Search for the cell housing the specified text and yield its [X, Y] center coordinate. 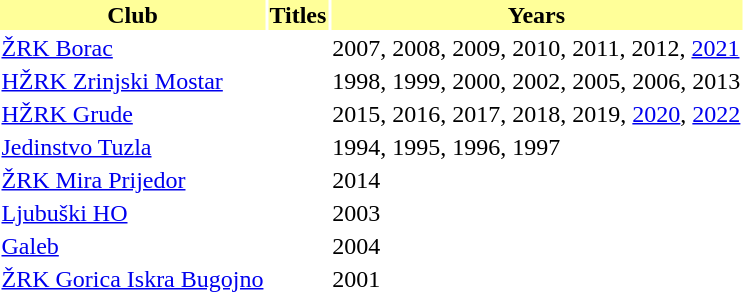
1998, 1999, 2000, 2002, 2005, 2006, 2013 [536, 81]
2004 [536, 246]
Jedinstvo Tuzla [132, 147]
Years [536, 15]
2003 [536, 213]
2007, 2008, 2009, 2010, 2011, 2012, 2021 [536, 48]
HŽRK Zrinjski Mostar [132, 81]
Ljubuški HO [132, 213]
2015, 2016, 2017, 2018, 2019, 2020, 2022 [536, 114]
2014 [536, 180]
ŽRK Borac [132, 48]
HŽRK Grude [132, 114]
ŽRK Mira Prijedor [132, 180]
1994, 1995, 1996, 1997 [536, 147]
Galeb [132, 246]
Club [132, 15]
Titles [298, 15]
